Return [X, Y] of the center of cell containing provided text 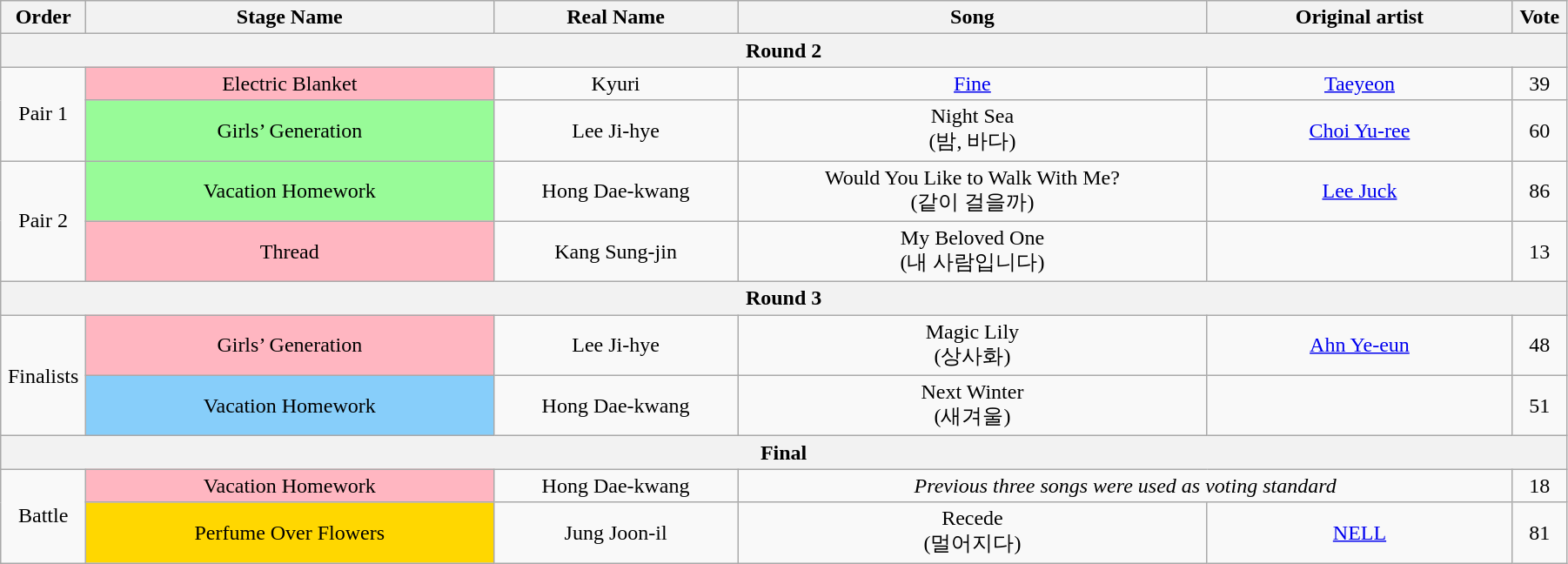
13 [1539, 252]
Kyuri [616, 84]
My Beloved One(내 사람입니다) [973, 252]
Battle [44, 516]
Real Name [616, 17]
60 [1539, 131]
Finalists [44, 376]
Would You Like to Walk With Me?(같이 걸을까) [973, 191]
48 [1539, 346]
81 [1539, 533]
Thread [290, 252]
18 [1539, 486]
Electric Blanket [290, 84]
Fine [973, 84]
51 [1539, 406]
Next Winter(새겨울) [973, 406]
Taeyeon [1359, 84]
Pair 2 [44, 221]
Lee Juck [1359, 191]
Round 3 [784, 299]
Stage Name [290, 17]
39 [1539, 84]
Order [44, 17]
86 [1539, 191]
Choi Yu-ree [1359, 131]
Kang Sung-jin [616, 252]
Previous three songs were used as voting standard [1125, 486]
Ahn Ye-eun [1359, 346]
Vote [1539, 17]
Pair 1 [44, 114]
Final [784, 453]
NELL [1359, 533]
Song [973, 17]
Recede(멀어지다) [973, 533]
Night Sea(밤, 바다) [973, 131]
Round 2 [784, 50]
Original artist [1359, 17]
Magic Lily(상사화) [973, 346]
Perfume Over Flowers [290, 533]
Jung Joon-il [616, 533]
